Return (X, Y) of the center of cell containing provided text 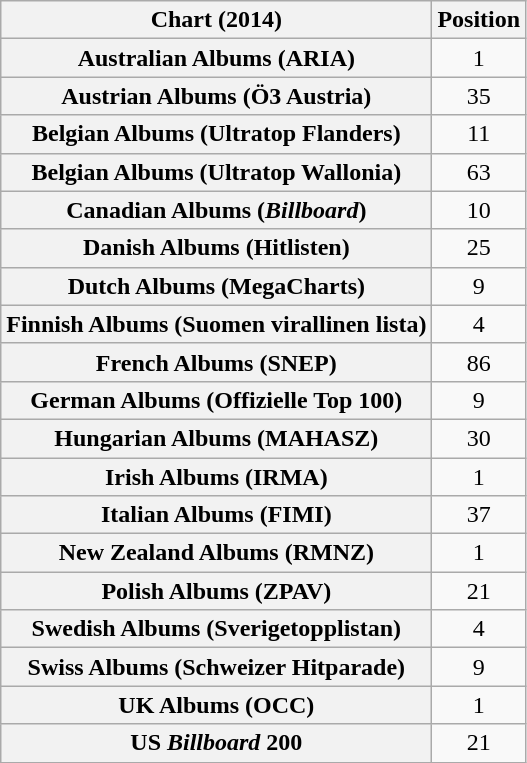
Dutch Albums (MegaCharts) (216, 286)
Hungarian Albums (MAHASZ) (216, 438)
25 (479, 248)
Belgian Albums (Ultratop Flanders) (216, 134)
Canadian Albums (Billboard) (216, 210)
Australian Albums (ARIA) (216, 58)
Irish Albums (IRMA) (216, 477)
US Billboard 200 (216, 743)
Swiss Albums (Schweizer Hitparade) (216, 667)
30 (479, 438)
French Albums (SNEP) (216, 362)
Position (479, 20)
63 (479, 172)
Finnish Albums (Suomen virallinen lista) (216, 324)
Swedish Albums (Sverigetopplistan) (216, 629)
New Zealand Albums (RMNZ) (216, 553)
Polish Albums (ZPAV) (216, 591)
35 (479, 96)
Italian Albums (FIMI) (216, 515)
10 (479, 210)
Austrian Albums (Ö3 Austria) (216, 96)
Chart (2014) (216, 20)
Belgian Albums (Ultratop Wallonia) (216, 172)
Danish Albums (Hitlisten) (216, 248)
11 (479, 134)
UK Albums (OCC) (216, 705)
86 (479, 362)
37 (479, 515)
German Albums (Offizielle Top 100) (216, 400)
